Locate the cell with the specified text and output its [x, y] center coordinate. 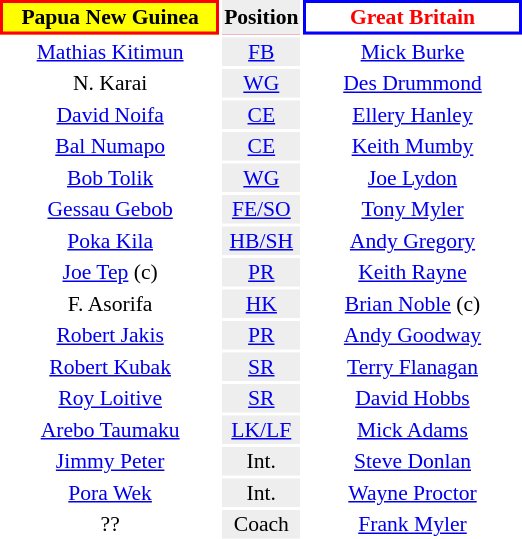
HB/SH [262, 240]
Pora Wek [110, 492]
Des Drummond [412, 83]
Joe Tep (c) [110, 272]
LK/LF [262, 430]
Joe Lydon [412, 178]
David Noifa [110, 114]
Robert Kubak [110, 366]
Frank Myler [412, 524]
F. Asorifa [110, 304]
Great Britain [412, 17]
Wayne Proctor [412, 492]
Andy Gregory [412, 240]
Brian Noble (c) [412, 304]
Roy Loitive [110, 398]
Andy Goodway [412, 335]
Position [262, 17]
Papua New Guinea [110, 17]
N. Karai [110, 83]
Bal Numapo [110, 146]
HK [262, 304]
Bob Tolik [110, 178]
Mick Adams [412, 430]
Coach [262, 524]
Arebo Taumaku [110, 430]
FE/SO [262, 209]
Mathias Kitimun [110, 52]
Robert Jakis [110, 335]
Ellery Hanley [412, 114]
?? [110, 524]
Steve Donlan [412, 461]
Jimmy Peter [110, 461]
Mick Burke [412, 52]
David Hobbs [412, 398]
FB [262, 52]
Tony Myler [412, 209]
Keith Rayne [412, 272]
Poka Kila [110, 240]
Terry Flanagan [412, 366]
Gessau Gebob [110, 209]
Keith Mumby [412, 146]
